Find where the given text appears and provide that cell's center as [x, y] coordinate. 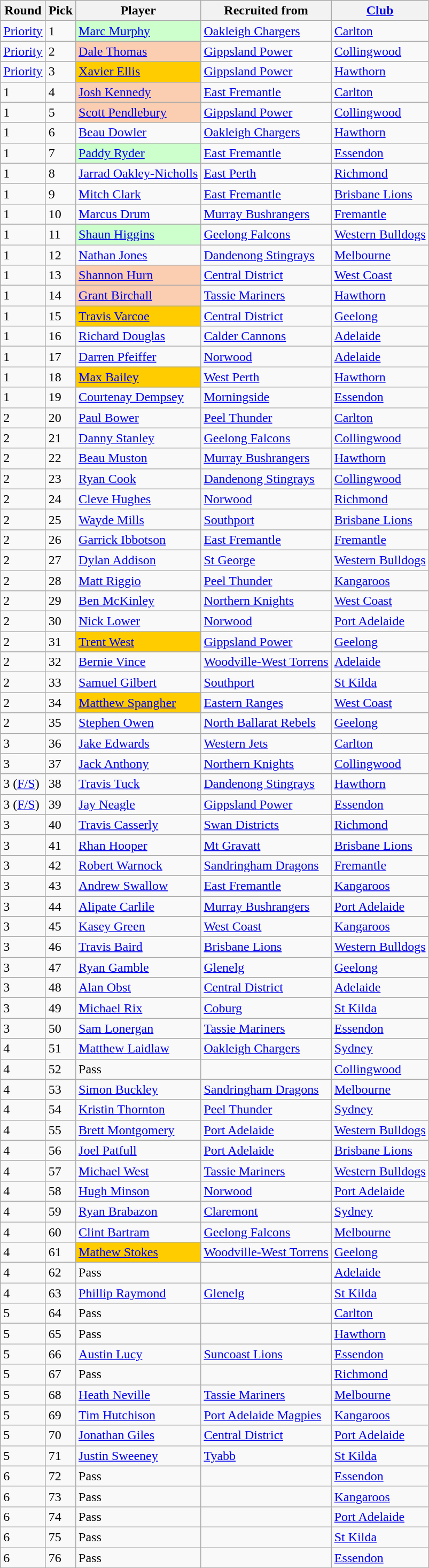
Tyabb [266, 1456]
47 [60, 967]
11 [60, 234]
44 [60, 906]
Ryan Gamble [138, 967]
19 [60, 397]
Heath Neville [138, 1395]
Marc Murphy [138, 31]
Bernie Vince [138, 662]
East Perth [266, 173]
17 [60, 357]
20 [60, 418]
64 [60, 1313]
Josh Kennedy [138, 92]
North Ballarat Rebels [266, 723]
Clint Bartram [138, 1232]
54 [60, 1110]
12 [60, 255]
Round [23, 11]
Player [138, 11]
Darren Pfeiffer [138, 357]
43 [60, 886]
Kristin Thornton [138, 1110]
Ryan Cook [138, 479]
25 [60, 519]
Michael Rix [138, 1008]
Matt Riggio [138, 580]
9 [60, 194]
38 [60, 784]
Michael West [138, 1171]
27 [60, 560]
Cleve Hughes [138, 499]
Coburg [266, 1008]
Travis Casserly [138, 825]
14 [60, 296]
59 [60, 1211]
31 [60, 642]
Mt Gravatt [266, 845]
24 [60, 499]
18 [60, 377]
70 [60, 1435]
Robert Warnock [138, 865]
58 [60, 1191]
Andrew Swallow [138, 886]
68 [60, 1395]
Paddy Ryder [138, 153]
Wayde Mills [138, 519]
Max Bailey [138, 377]
Pick [60, 11]
65 [60, 1334]
Garrick Ibbotson [138, 540]
41 [60, 845]
Stephen Owen [138, 723]
66 [60, 1354]
Ryan Brabazon [138, 1211]
57 [60, 1171]
Tim Hutchison [138, 1415]
Phillip Raymond [138, 1293]
Samuel Gilbert [138, 682]
Joel Patfull [138, 1150]
61 [60, 1252]
75 [60, 1537]
Shaun Higgins [138, 234]
Travis Baird [138, 947]
Morningside [266, 397]
Simon Buckley [138, 1089]
32 [60, 662]
Shannon Hurn [138, 275]
Richard Douglas [138, 336]
Jay Neagle [138, 804]
Claremont [266, 1211]
West Perth [266, 377]
Jake Edwards [138, 743]
Austin Lucy [138, 1354]
7 [60, 153]
Hugh Minson [138, 1191]
56 [60, 1150]
Eastern Ranges [266, 703]
Sam Lonergan [138, 1028]
Nathan Jones [138, 255]
10 [60, 214]
Paul Bower [138, 418]
Brett Montgomery [138, 1130]
45 [60, 927]
Rhan Hooper [138, 845]
35 [60, 723]
52 [60, 1069]
Beau Dowler [138, 133]
Travis Tuck [138, 784]
Danny Stanley [138, 438]
33 [60, 682]
Dale Thomas [138, 51]
Recruited from [266, 11]
8 [60, 173]
Alan Obst [138, 988]
26 [60, 540]
Courtenay Dempsey [138, 397]
Trent West [138, 642]
Matthew Laidlaw [138, 1049]
Dylan Addison [138, 560]
Justin Sweeney [138, 1456]
36 [60, 743]
Beau Muston [138, 458]
Marcus Drum [138, 214]
55 [60, 1130]
Western Jets [266, 743]
42 [60, 865]
74 [60, 1517]
Nick Lower [138, 621]
73 [60, 1496]
60 [60, 1232]
Club [380, 11]
40 [60, 825]
Ben McKinley [138, 601]
22 [60, 458]
Port Adelaide Magpies [266, 1415]
50 [60, 1028]
16 [60, 336]
63 [60, 1293]
39 [60, 804]
Jonathan Giles [138, 1435]
28 [60, 580]
51 [60, 1049]
53 [60, 1089]
Xavier Ellis [138, 72]
72 [60, 1476]
Jarrad Oakley-Nicholls [138, 173]
76 [60, 1558]
23 [60, 479]
Calder Cannons [266, 336]
St George [266, 560]
48 [60, 988]
21 [60, 438]
49 [60, 1008]
37 [60, 764]
Suncoast Lions [266, 1354]
34 [60, 703]
29 [60, 601]
Swan Districts [266, 825]
Matthew Spangher [138, 703]
62 [60, 1273]
67 [60, 1374]
Jack Anthony [138, 764]
46 [60, 947]
30 [60, 621]
13 [60, 275]
Mitch Clark [138, 194]
Alipate Carlile [138, 906]
71 [60, 1456]
Mathew Stokes [138, 1252]
Grant Birchall [138, 296]
15 [60, 316]
Scott Pendlebury [138, 112]
Travis Varcoe [138, 316]
69 [60, 1415]
Kasey Green [138, 927]
